Output the [X, Y] coordinate of the center of the cell containing the given text.  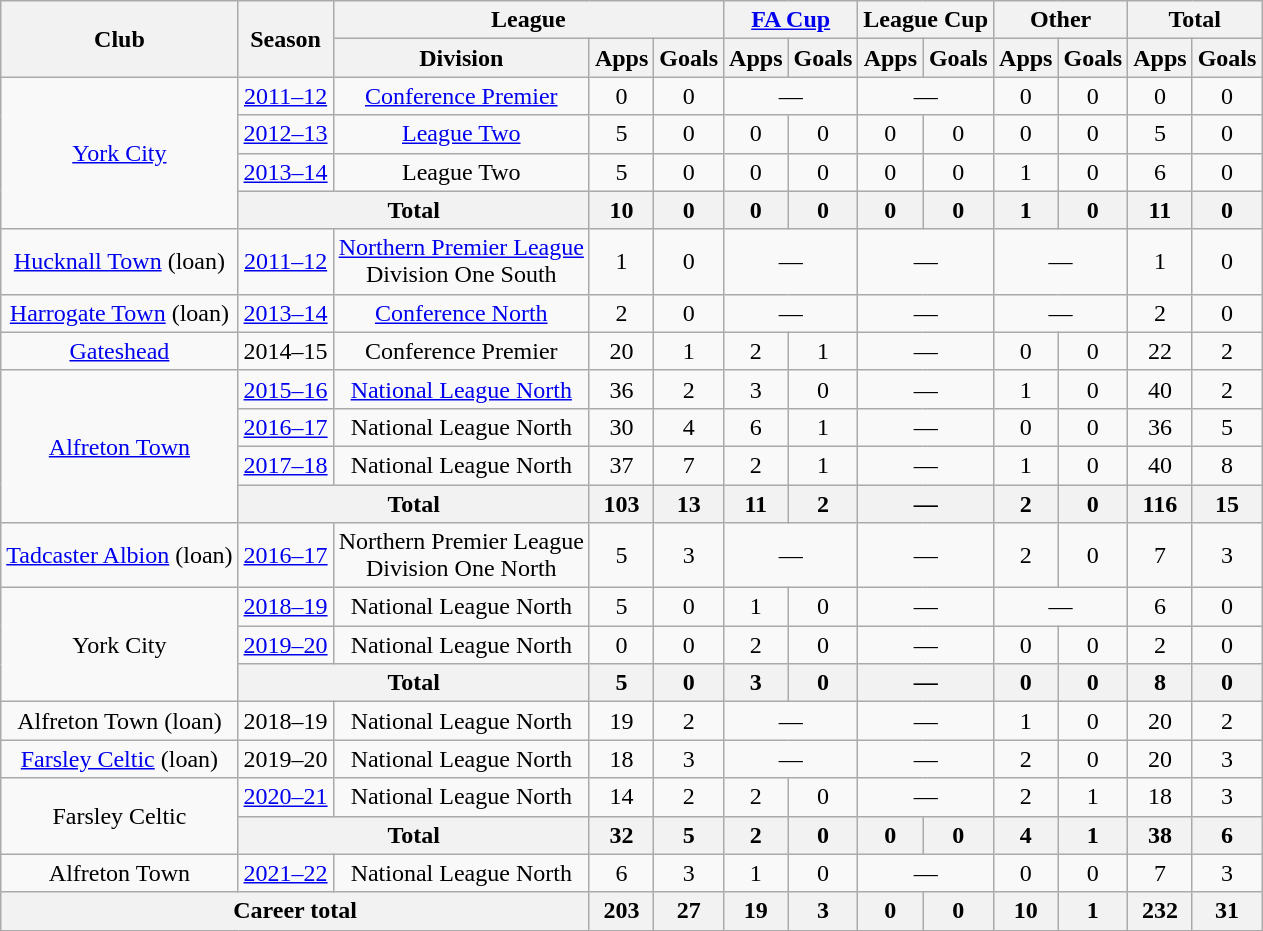
Northern Premier LeagueDivision One North [461, 556]
203 [621, 911]
Harrogate Town (loan) [120, 313]
Northern Premier LeagueDivision One South [461, 262]
League [528, 20]
37 [621, 465]
Other [1061, 20]
2021–22 [286, 873]
13 [689, 503]
30 [621, 427]
103 [621, 503]
Farsley Celtic (loan) [120, 759]
15 [1227, 503]
Season [286, 39]
31 [1227, 911]
Gateshead [120, 351]
Farsley Celtic [120, 816]
League Cup [926, 20]
38 [1160, 835]
FA Cup [791, 20]
Club [120, 39]
Hucknall Town (loan) [120, 262]
27 [689, 911]
2020–21 [286, 797]
Career total [296, 911]
2015–16 [286, 389]
2012–13 [286, 134]
Division [461, 58]
Tadcaster Albion (loan) [120, 556]
32 [621, 835]
Conference North [461, 313]
14 [621, 797]
Alfreton Town (loan) [120, 721]
116 [1160, 503]
2014–15 [286, 351]
22 [1160, 351]
232 [1160, 911]
2017–18 [286, 465]
